Detect which cell encompasses the target text, then output its (x, y) center coordinate. 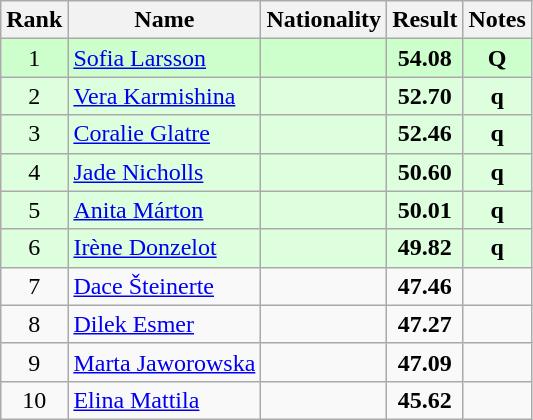
Dace Šteinerte (164, 286)
Result (425, 20)
47.27 (425, 324)
45.62 (425, 400)
Irène Donzelot (164, 248)
Rank (34, 20)
Sofia Larsson (164, 58)
Q (497, 58)
5 (34, 210)
54.08 (425, 58)
47.46 (425, 286)
4 (34, 172)
Dilek Esmer (164, 324)
Jade Nicholls (164, 172)
Vera Karmishina (164, 96)
6 (34, 248)
50.01 (425, 210)
Anita Márton (164, 210)
Elina Mattila (164, 400)
Name (164, 20)
3 (34, 134)
Notes (497, 20)
47.09 (425, 362)
8 (34, 324)
49.82 (425, 248)
Marta Jaworowska (164, 362)
52.46 (425, 134)
2 (34, 96)
9 (34, 362)
7 (34, 286)
Coralie Glatre (164, 134)
50.60 (425, 172)
10 (34, 400)
52.70 (425, 96)
Nationality (324, 20)
1 (34, 58)
